Extract the (X, Y) coordinate from the center of the cell holding the provided text.  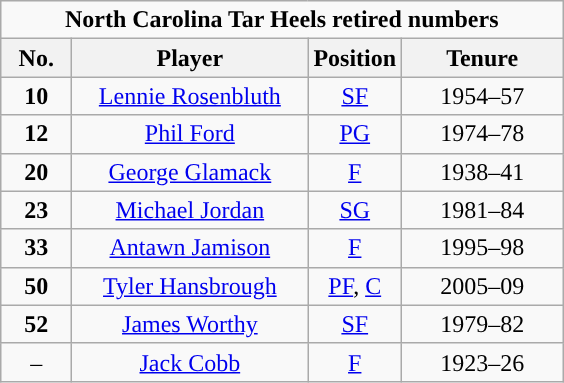
33 (36, 248)
2005–09 (482, 286)
North Carolina Tar Heels retired numbers (282, 20)
Antawn Jamison (190, 248)
1923–26 (482, 362)
SG (355, 210)
PG (355, 134)
12 (36, 134)
1954–57 (482, 96)
Phil Ford (190, 134)
1981–84 (482, 210)
James Worthy (190, 324)
1995–98 (482, 248)
1974–78 (482, 134)
Position (355, 58)
No. (36, 58)
Tenure (482, 58)
– (36, 362)
Player (190, 58)
10 (36, 96)
PF, C (355, 286)
Jack Cobb (190, 362)
23 (36, 210)
1938–41 (482, 172)
20 (36, 172)
Lennie Rosenbluth (190, 96)
50 (36, 286)
Michael Jordan (190, 210)
George Glamack (190, 172)
52 (36, 324)
Tyler Hansbrough (190, 286)
1979–82 (482, 324)
